Capture the cell that displays the provided text and extract its [X, Y] central coordinate. 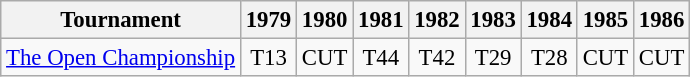
1983 [493, 20]
T42 [437, 58]
The Open Championship [121, 58]
1982 [437, 20]
1984 [549, 20]
T13 [268, 58]
1980 [325, 20]
1986 [661, 20]
T44 [381, 58]
T28 [549, 58]
1981 [381, 20]
T29 [493, 58]
Tournament [121, 20]
1985 [605, 20]
1979 [268, 20]
